Return the (X, Y) coordinate for the center point of the cell that contains the specified text.  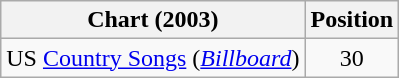
Chart (2003) (153, 20)
US Country Songs (Billboard) (153, 58)
Position (352, 20)
30 (352, 58)
